Extract the [X, Y] coordinate from the center of the cell holding the provided text.  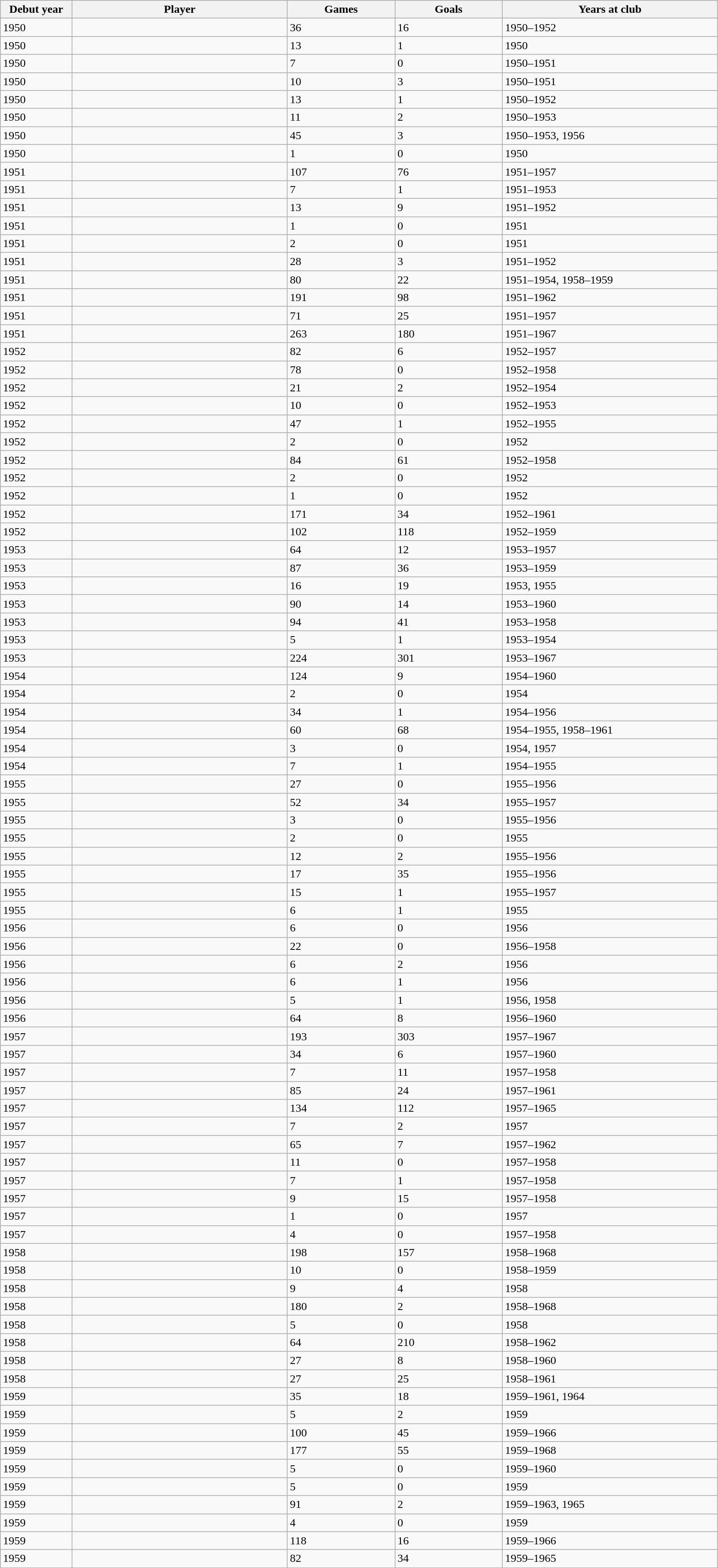
102 [341, 532]
1958–1960 [610, 1360]
210 [449, 1342]
17 [341, 874]
1957–1960 [610, 1054]
1953–1954 [610, 640]
Years at club [610, 9]
1952–1961 [610, 514]
1954–1955 [610, 766]
80 [341, 280]
94 [341, 622]
47 [341, 424]
224 [341, 658]
1958–1959 [610, 1270]
18 [449, 1397]
1958–1962 [610, 1342]
112 [449, 1108]
1953–1960 [610, 604]
134 [341, 1108]
1959–1968 [610, 1451]
98 [449, 298]
1957–1965 [610, 1108]
1952–1959 [610, 532]
1957–1961 [610, 1090]
Debut year [36, 9]
1954, 1957 [610, 748]
1953–1958 [610, 622]
68 [449, 730]
1950–1953 [610, 117]
303 [449, 1036]
84 [341, 460]
1951–1962 [610, 298]
1956–1958 [610, 946]
171 [341, 514]
1953–1959 [610, 568]
14 [449, 604]
1954–1956 [610, 712]
78 [341, 370]
198 [341, 1252]
85 [341, 1090]
1952–1954 [610, 388]
71 [341, 316]
21 [341, 388]
61 [449, 460]
1952–1955 [610, 424]
1951–1953 [610, 189]
19 [449, 586]
1959–1960 [610, 1469]
100 [341, 1433]
1953–1967 [610, 658]
87 [341, 568]
1956, 1958 [610, 1000]
Player [180, 9]
107 [341, 171]
90 [341, 604]
301 [449, 658]
1953–1957 [610, 550]
76 [449, 171]
1958–1961 [610, 1379]
28 [341, 262]
193 [341, 1036]
91 [341, 1505]
1959–1965 [610, 1559]
1954–1955, 1958–1961 [610, 730]
60 [341, 730]
1957–1962 [610, 1144]
1951–1954, 1958–1959 [610, 280]
52 [341, 802]
157 [449, 1252]
1959–1961, 1964 [610, 1397]
1959–1963, 1965 [610, 1505]
1956–1960 [610, 1018]
191 [341, 298]
65 [341, 1144]
124 [341, 676]
24 [449, 1090]
1953, 1955 [610, 586]
1951–1967 [610, 334]
1954–1960 [610, 676]
1952–1953 [610, 406]
55 [449, 1451]
263 [341, 334]
1957–1967 [610, 1036]
1952–1957 [610, 352]
177 [341, 1451]
Goals [449, 9]
1950–1953, 1956 [610, 135]
Games [341, 9]
41 [449, 622]
